Locate the cell with the specified text and output its [x, y] center coordinate. 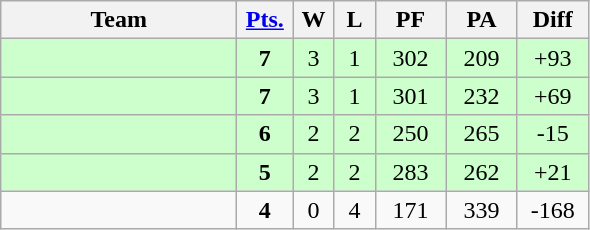
Team [119, 20]
171 [410, 210]
339 [482, 210]
0 [314, 210]
+93 [552, 58]
-15 [552, 134]
283 [410, 172]
PA [482, 20]
5 [265, 172]
262 [482, 172]
Diff [552, 20]
265 [482, 134]
Pts. [265, 20]
6 [265, 134]
302 [410, 58]
+21 [552, 172]
301 [410, 96]
+69 [552, 96]
-168 [552, 210]
250 [410, 134]
PF [410, 20]
209 [482, 58]
L [354, 20]
W [314, 20]
232 [482, 96]
